Search for the cell housing the specified text and yield its [x, y] center coordinate. 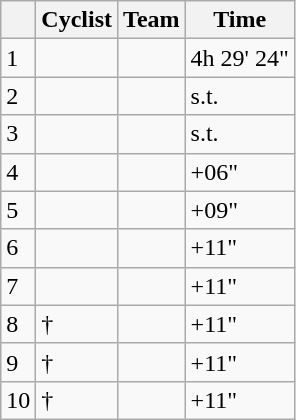
Team [152, 20]
Cyclist [77, 20]
8 [18, 324]
3 [18, 134]
7 [18, 286]
10 [18, 400]
+06" [240, 172]
4 [18, 172]
2 [18, 96]
4h 29' 24" [240, 58]
1 [18, 58]
6 [18, 248]
+09" [240, 210]
5 [18, 210]
9 [18, 362]
Time [240, 20]
